Provide the (x, y) coordinate of the cell's center where the given text is located.  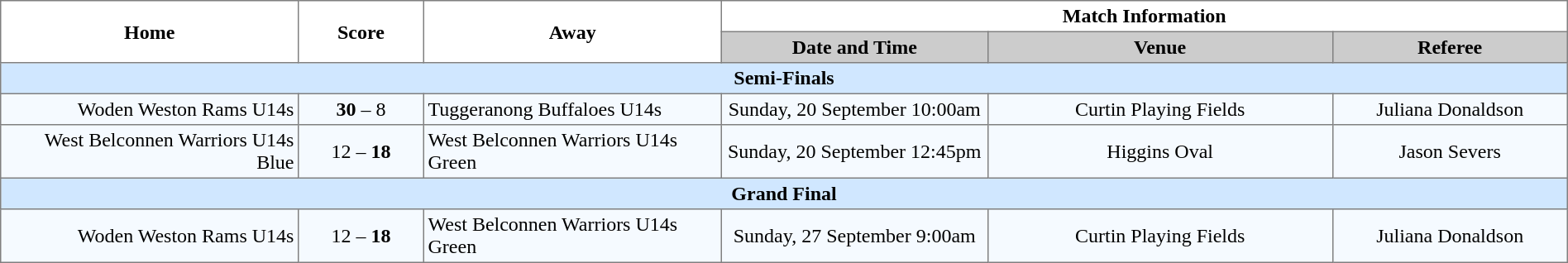
Grand Final (784, 194)
Home (150, 31)
Tuggeranong Buffaloes U14s (572, 109)
Venue (1159, 47)
Away (572, 31)
Semi-Finals (784, 79)
Sunday, 27 September 9:00am (854, 236)
Higgins Oval (1159, 151)
30 – 8 (361, 109)
Sunday, 20 September 12:45pm (854, 151)
Sunday, 20 September 10:00am (854, 109)
Match Information (1145, 17)
Referee (1450, 47)
Score (361, 31)
Jason Severs (1450, 151)
West Belconnen Warriors U14s Blue (150, 151)
Date and Time (854, 47)
